Extract the [X, Y] coordinate from the center of the cell holding the provided text.  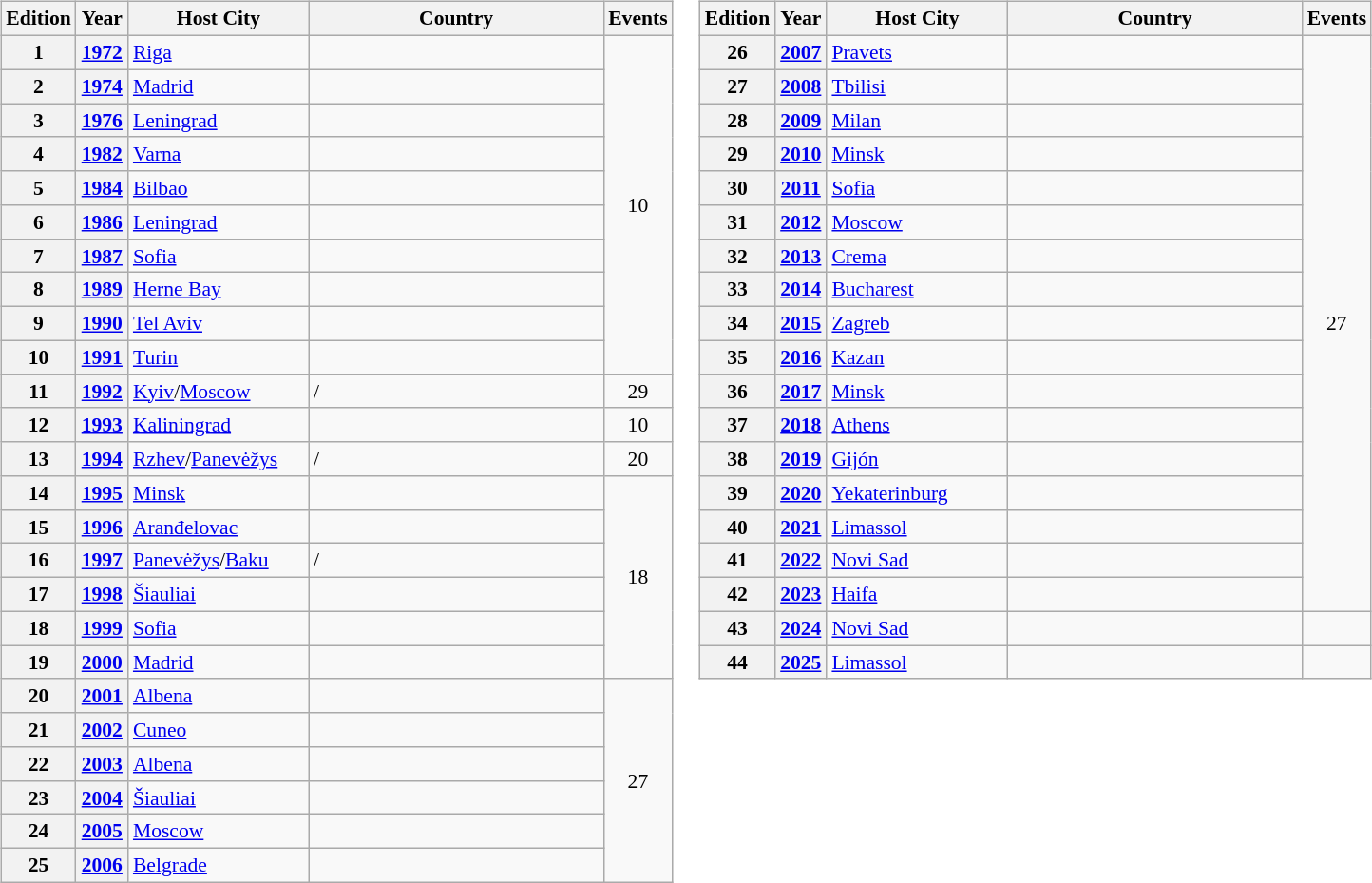
2011 [800, 188]
1999 [103, 628]
Zagreb [917, 323]
Tel Aviv [219, 323]
30 [737, 188]
2024 [800, 628]
41 [737, 561]
Cuneo [219, 730]
31 [737, 222]
1987 [103, 256]
16 [38, 561]
Rzhev/Panevėžys [219, 459]
2 [38, 86]
26 [737, 52]
37 [737, 425]
21 [38, 730]
1989 [103, 290]
2014 [800, 290]
Panevėžys/Baku [219, 561]
34 [737, 323]
42 [737, 594]
36 [737, 392]
Pravets [917, 52]
2025 [800, 662]
2005 [103, 832]
Riga [219, 52]
39 [737, 493]
32 [737, 256]
Haifa [917, 594]
1992 [103, 392]
1995 [103, 493]
1991 [103, 357]
35 [737, 357]
1994 [103, 459]
17 [38, 594]
28 [737, 121]
Milan [917, 121]
2022 [800, 561]
Bilbao [219, 188]
38 [737, 459]
2004 [103, 797]
Kazan [917, 357]
2019 [800, 459]
2008 [800, 86]
2015 [800, 323]
15 [38, 527]
24 [38, 832]
14 [38, 493]
2013 [800, 256]
Kyiv/Moscow [219, 392]
1982 [103, 154]
1993 [103, 425]
1986 [103, 222]
1996 [103, 527]
Yekaterinburg [917, 493]
1984 [103, 188]
Athens [917, 425]
33 [737, 290]
Bucharest [917, 290]
2021 [800, 527]
19 [38, 662]
2002 [103, 730]
2003 [103, 764]
6 [38, 222]
Belgrade [219, 865]
2010 [800, 154]
23 [38, 797]
1998 [103, 594]
1 [38, 52]
13 [38, 459]
2006 [103, 865]
Aranđelovac [219, 527]
Turin [219, 357]
Tbilisi [917, 86]
5 [38, 188]
Varna [219, 154]
7 [38, 256]
4 [38, 154]
9 [38, 323]
40 [737, 527]
2007 [800, 52]
8 [38, 290]
12 [38, 425]
2023 [800, 594]
2009 [800, 121]
2020 [800, 493]
2017 [800, 392]
Herne Bay [219, 290]
Kaliningrad [219, 425]
11 [38, 392]
Crema [917, 256]
3 [38, 121]
1997 [103, 561]
1974 [103, 86]
1972 [103, 52]
2018 [800, 425]
Gijón [917, 459]
2000 [103, 662]
2001 [103, 696]
2016 [800, 357]
25 [38, 865]
2012 [800, 222]
1976 [103, 121]
22 [38, 764]
44 [737, 662]
1990 [103, 323]
43 [737, 628]
